Return (X, Y) of the center of cell containing provided text 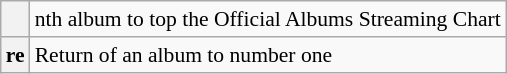
re (16, 55)
Return of an album to number one (268, 55)
nth album to top the Official Albums Streaming Chart (268, 19)
